From the cell containing the given text, extract its center point as (x, y) coordinate. 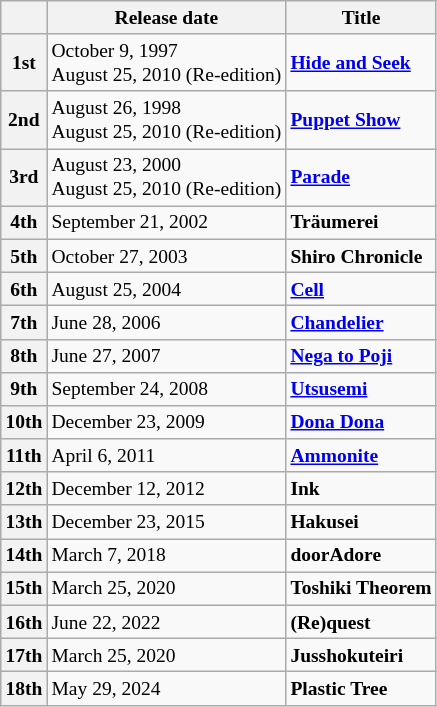
Ammonite (361, 456)
3rd (24, 178)
13th (24, 522)
18th (24, 688)
Parade (361, 178)
Puppet Show (361, 120)
10th (24, 422)
Cell (361, 288)
August 23, 2000August 25, 2010 (Re-edition) (166, 178)
2nd (24, 120)
December 12, 2012 (166, 488)
June 22, 2022 (166, 622)
15th (24, 588)
Jusshokuteiri (361, 656)
Toshiki Theorem (361, 588)
Chandelier (361, 322)
14th (24, 556)
September 24, 2008 (166, 388)
Dona Dona (361, 422)
Plastic Tree (361, 688)
8th (24, 356)
October 27, 2003 (166, 256)
1st (24, 62)
17th (24, 656)
(Re)quest (361, 622)
4th (24, 222)
May 29, 2024 (166, 688)
April 6, 2011 (166, 456)
August 26, 1998August 25, 2010 (Re-edition) (166, 120)
October 9, 1997August 25, 2010 (Re-edition) (166, 62)
Hide and Seek (361, 62)
June 28, 2006 (166, 322)
7th (24, 322)
August 25, 2004 (166, 288)
9th (24, 388)
12th (24, 488)
5th (24, 256)
Title (361, 18)
June 27, 2007 (166, 356)
6th (24, 288)
March 7, 2018 (166, 556)
11th (24, 456)
Release date (166, 18)
16th (24, 622)
Ink (361, 488)
December 23, 2009 (166, 422)
Hakusei (361, 522)
Shiro Chronicle (361, 256)
September 21, 2002 (166, 222)
December 23, 2015 (166, 522)
Utsusemi (361, 388)
Träumerei (361, 222)
doorAdore (361, 556)
Nega to Poji (361, 356)
